Identify which cell holds the provided text, then report its (X, Y) central coordinate. 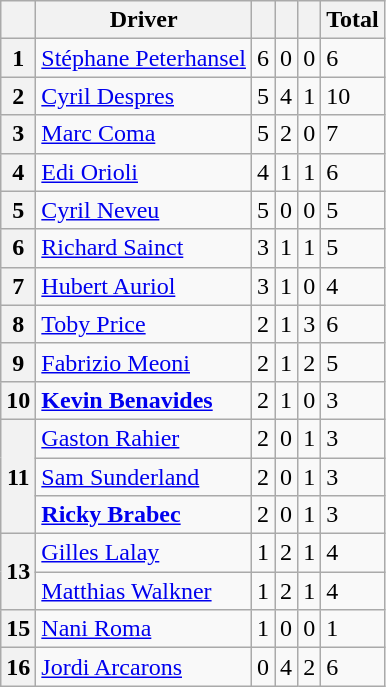
Toby Price (144, 324)
Hubert Auriol (144, 286)
Marc Coma (144, 134)
Gaston Rahier (144, 438)
Edi Orioli (144, 172)
Driver (144, 20)
Ricky Brabec (144, 515)
Matthias Walkner (144, 591)
15 (18, 629)
Sam Sunderland (144, 477)
Stéphane Peterhansel (144, 58)
Total (353, 20)
Fabrizio Meoni (144, 362)
8 (18, 324)
Richard Sainct (144, 248)
11 (18, 476)
Cyril Despres (144, 96)
Cyril Neveu (144, 210)
Jordi Arcarons (144, 667)
Nani Roma (144, 629)
13 (18, 572)
9 (18, 362)
Gilles Lalay (144, 553)
Kevin Benavides (144, 400)
16 (18, 667)
